Scan for the cell matching the given text and deliver its (x, y) coordinate at center. 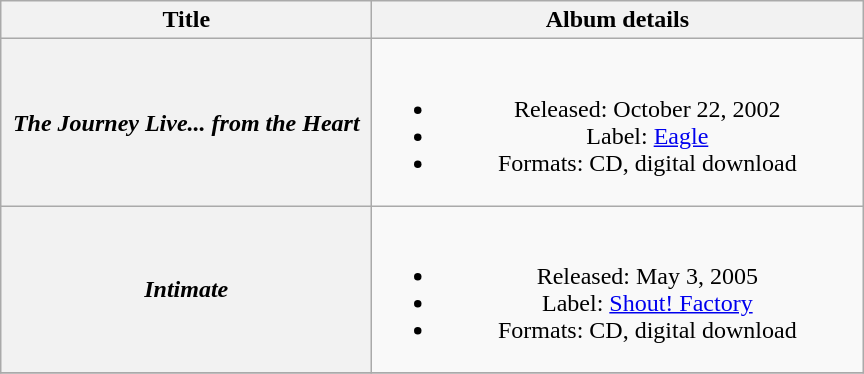
Title (186, 20)
Album details (618, 20)
Released: October 22, 2002Label: EagleFormats: CD, digital download (618, 122)
Intimate (186, 290)
Released: May 3, 2005Label: Shout! FactoryFormats: CD, digital download (618, 290)
The Journey Live... from the Heart (186, 122)
